Output the [x, y] coordinate of the center of the cell containing the given text.  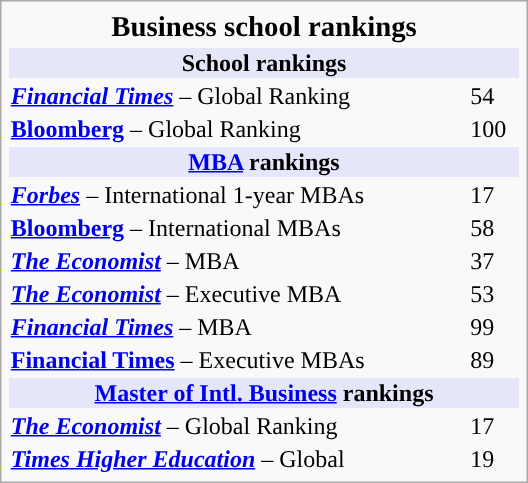
Bloomberg – International MBAs [238, 228]
Times Higher Education – Global [238, 459]
The Economist – Executive MBA [238, 294]
19 [494, 459]
Forbes – International 1-year MBAs [238, 195]
The Economist – Global Ranking [238, 426]
Financial Times – MBA [238, 327]
37 [494, 261]
Financial Times – Executive MBAs [238, 360]
89 [494, 360]
Business school rankings [264, 27]
58 [494, 228]
Master of Intl. Business rankings [264, 393]
The Economist – MBA [238, 261]
99 [494, 327]
53 [494, 294]
School rankings [264, 63]
Bloomberg – Global Ranking [238, 129]
100 [494, 129]
54 [494, 96]
MBA rankings [264, 162]
Financial Times – Global Ranking [238, 96]
